Return (X, Y) of the center of cell containing provided text 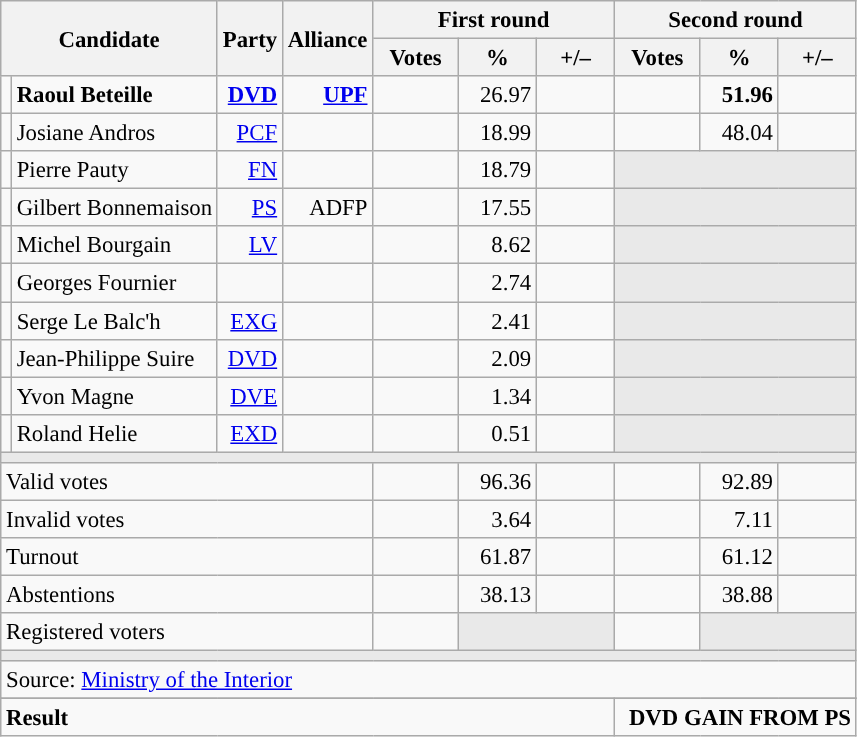
38.13 (497, 594)
26.97 (497, 95)
0.51 (497, 433)
UPF (327, 95)
Yvon Magne (114, 396)
Pierre Pauty (114, 170)
Result (308, 718)
18.99 (497, 133)
2.41 (497, 321)
61.87 (497, 557)
18.79 (497, 170)
ADFP (327, 208)
2.09 (497, 358)
PCF (250, 133)
Party (250, 38)
17.55 (497, 208)
92.89 (739, 482)
Georges Fournier (114, 283)
38.88 (739, 594)
1.34 (497, 396)
Josiane Andros (114, 133)
51.96 (739, 95)
Turnout (187, 557)
96.36 (497, 482)
8.62 (497, 245)
Source: Ministry of the Interior (429, 680)
EXD (250, 433)
Roland Helie (114, 433)
Michel Bourgain (114, 245)
3.64 (497, 519)
61.12 (739, 557)
7.11 (739, 519)
Invalid votes (187, 519)
First round (494, 20)
Registered voters (187, 632)
PS (250, 208)
Candidate (110, 38)
DVE (250, 396)
Abstentions (187, 594)
DVD GAIN FROM PS (736, 718)
Raoul Beteille (114, 95)
Valid votes (187, 482)
Alliance (327, 38)
Gilbert Bonnemaison (114, 208)
Serge Le Balc'h (114, 321)
2.74 (497, 283)
Second round (736, 20)
Jean-Philippe Suire (114, 358)
EXG (250, 321)
48.04 (739, 133)
FN (250, 170)
LV (250, 245)
